Find where the given text appears and provide that cell's center as (x, y) coordinate. 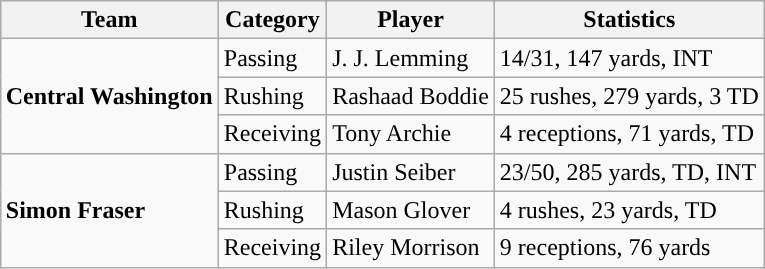
J. J. Lemming (411, 58)
Category (272, 20)
Tony Archie (411, 134)
Team (109, 20)
4 receptions, 71 yards, TD (629, 134)
4 rushes, 23 yards, TD (629, 210)
Central Washington (109, 96)
Mason Glover (411, 210)
Riley Morrison (411, 248)
Justin Seiber (411, 172)
23/50, 285 yards, TD, INT (629, 172)
Player (411, 20)
Rashaad Boddie (411, 96)
14/31, 147 yards, INT (629, 58)
Statistics (629, 20)
9 receptions, 76 yards (629, 248)
Simon Fraser (109, 210)
25 rushes, 279 yards, 3 TD (629, 96)
